Output the (X, Y) coordinate of the center of the cell containing the given text.  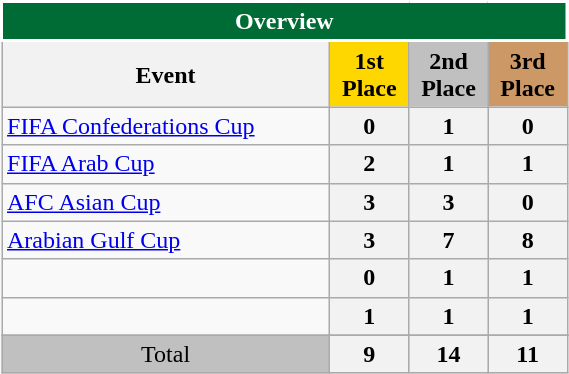
Overview (285, 22)
11 (528, 354)
FIFA Arab Cup (166, 164)
8 (528, 240)
7 (448, 240)
2 (370, 164)
AFC Asian Cup (166, 202)
3rd Place (528, 74)
Event (166, 74)
FIFA Confederations Cup (166, 126)
2nd Place (448, 74)
9 (370, 354)
Total (166, 354)
1st Place (370, 74)
Arabian Gulf Cup (166, 240)
14 (448, 354)
